Provide the [x, y] coordinate of the cell's center where the given text is located.  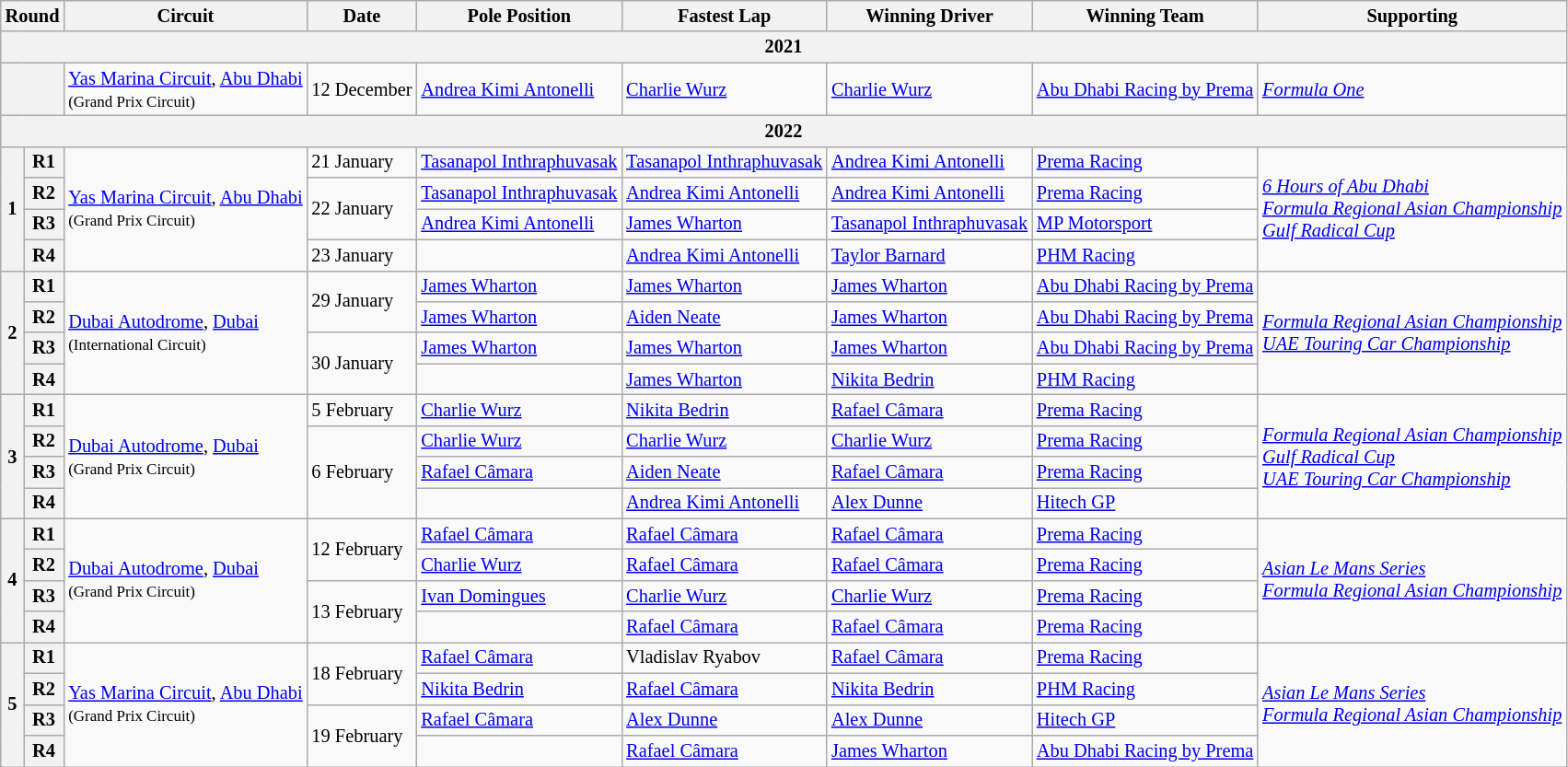
6 February [363, 471]
Winning Driver [930, 16]
5 February [363, 410]
30 January [363, 363]
Round [33, 16]
Fastest Lap [724, 16]
5 [13, 703]
Date [363, 16]
Dubai Autodrome, Dubai(International Circuit) [185, 333]
12 February [363, 549]
Taylor Barnard [930, 255]
Pole Position [519, 16]
Winning Team [1145, 16]
29 January [363, 302]
MP Motorsport [1145, 224]
Formula Regional Asian ChampionshipGulf Radical CupUAE Touring Car Championship [1412, 457]
2 [13, 333]
2022 [784, 131]
Supporting [1412, 16]
21 January [363, 162]
19 February [363, 735]
4 [13, 580]
13 February [363, 611]
2021 [784, 47]
22 January [363, 208]
Formula Regional Asian ChampionshipUAE Touring Car Championship [1412, 333]
Formula One [1412, 89]
1 [13, 208]
18 February [363, 672]
3 [13, 457]
6 Hours of Abu DhabiFormula Regional Asian ChampionshipGulf Radical Cup [1412, 208]
Vladislav Ryabov [724, 657]
12 December [363, 89]
23 January [363, 255]
Circuit [185, 16]
Ivan Domingues [519, 596]
